Search for the cell housing the specified text and yield its (X, Y) center coordinate. 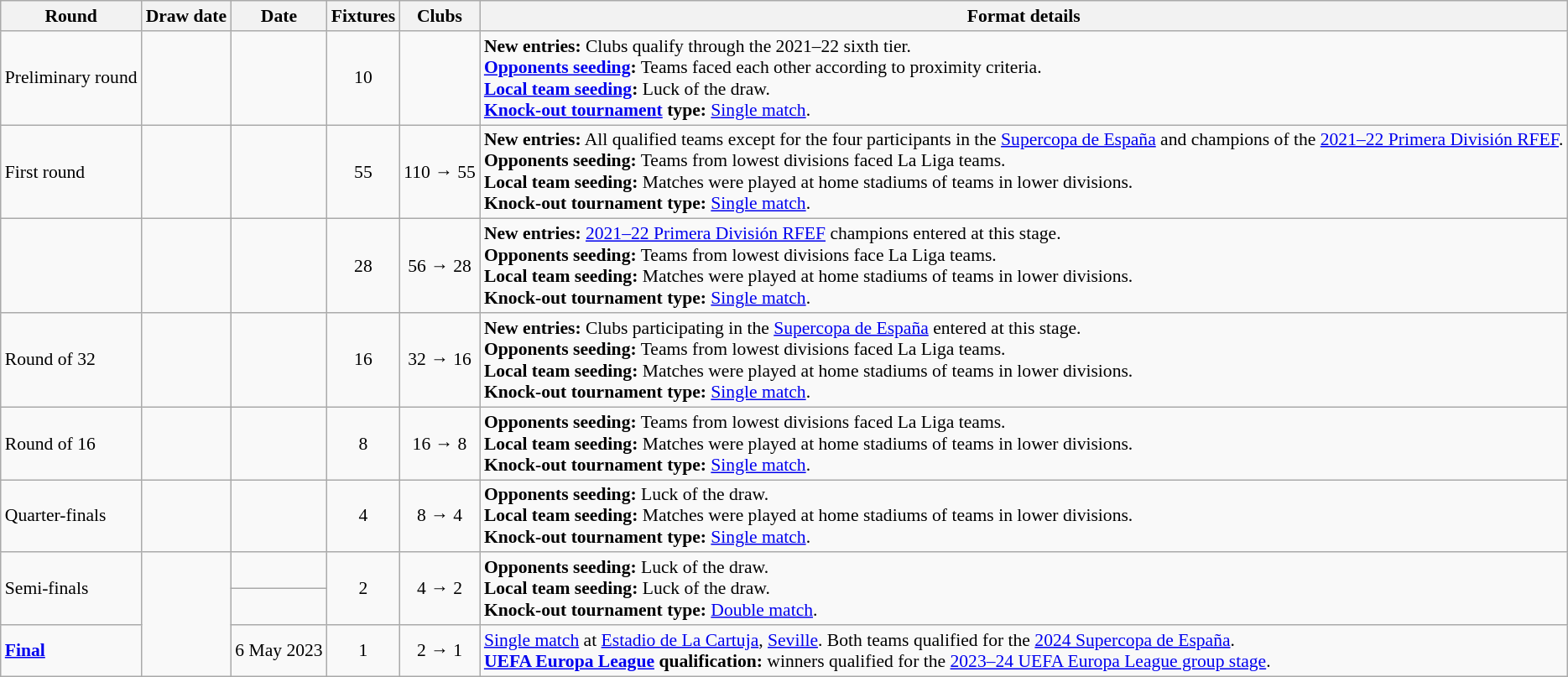
Semi-finals (71, 589)
Quarter-finals (71, 517)
Preliminary round (71, 78)
Opponents seeding: Luck of the draw.Local team seeding: Luck of the draw.Knock-out tournament type: Double match. (1024, 589)
16 → 8 (440, 443)
First round (71, 172)
4 (363, 517)
2 (363, 589)
28 (363, 266)
4 → 2 (440, 589)
32 → 16 (440, 360)
Format details (1024, 16)
2 → 1 (440, 651)
Round of 16 (71, 443)
6 May 2023 (279, 651)
Round (71, 16)
16 (363, 360)
55 (363, 172)
8 (363, 443)
Clubs (440, 16)
Draw date (186, 16)
Date (279, 16)
8 → 4 (440, 517)
56 → 28 (440, 266)
Final (71, 651)
Fixtures (363, 16)
Round of 32 (71, 360)
1 (363, 651)
110 → 55 (440, 172)
10 (363, 78)
